Find where the given text appears and provide that cell's center as (x, y) coordinate. 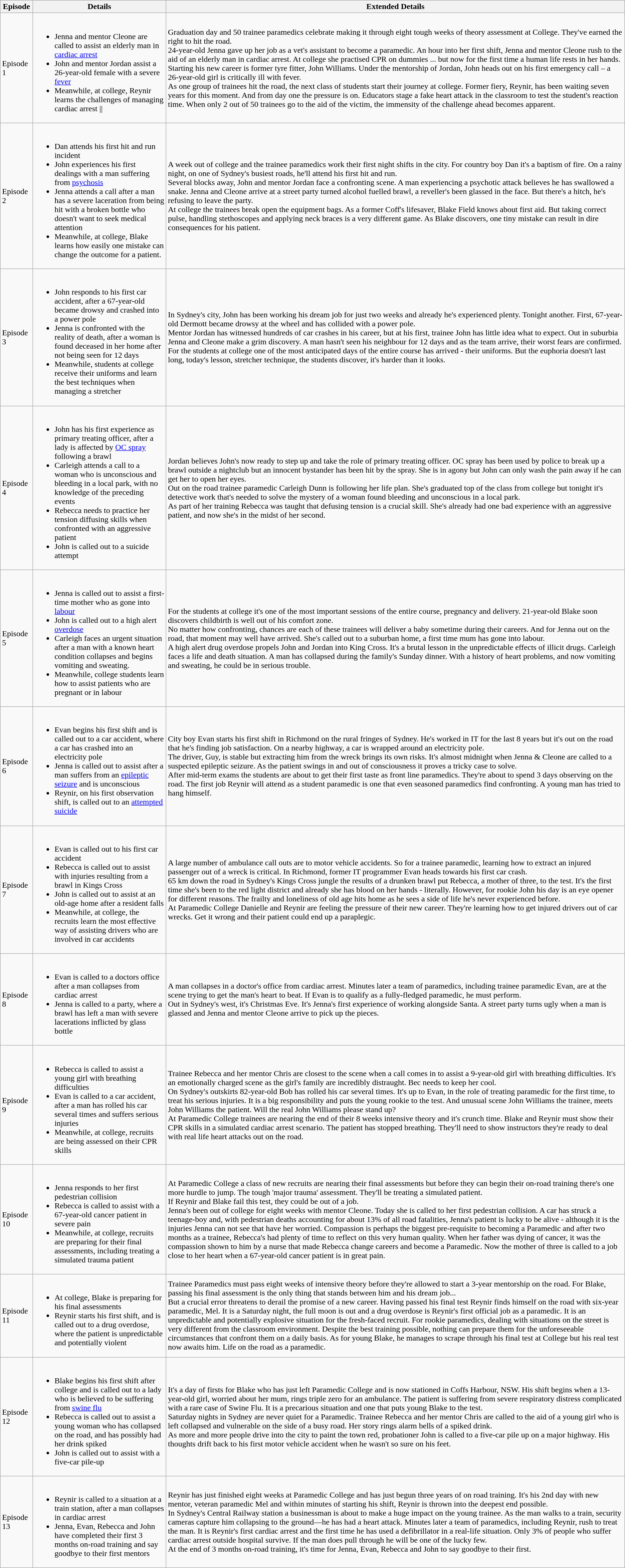
Episode 13 (17, 1522)
Episode 6 (17, 766)
Episode 11 (17, 1316)
Episode 4 (17, 488)
Episode 9 (17, 1105)
Episode 12 (17, 1417)
Episode 10 (17, 1219)
Episode 3 (17, 337)
Details (99, 7)
Episode 2 (17, 196)
Episode 8 (17, 999)
Episode 5 (17, 638)
Episode 7 (17, 890)
Episode 1 (17, 68)
Extended Details (395, 7)
Episode (17, 7)
